For the text-containing cell, return its midpoint in [x, y] coordinate format. 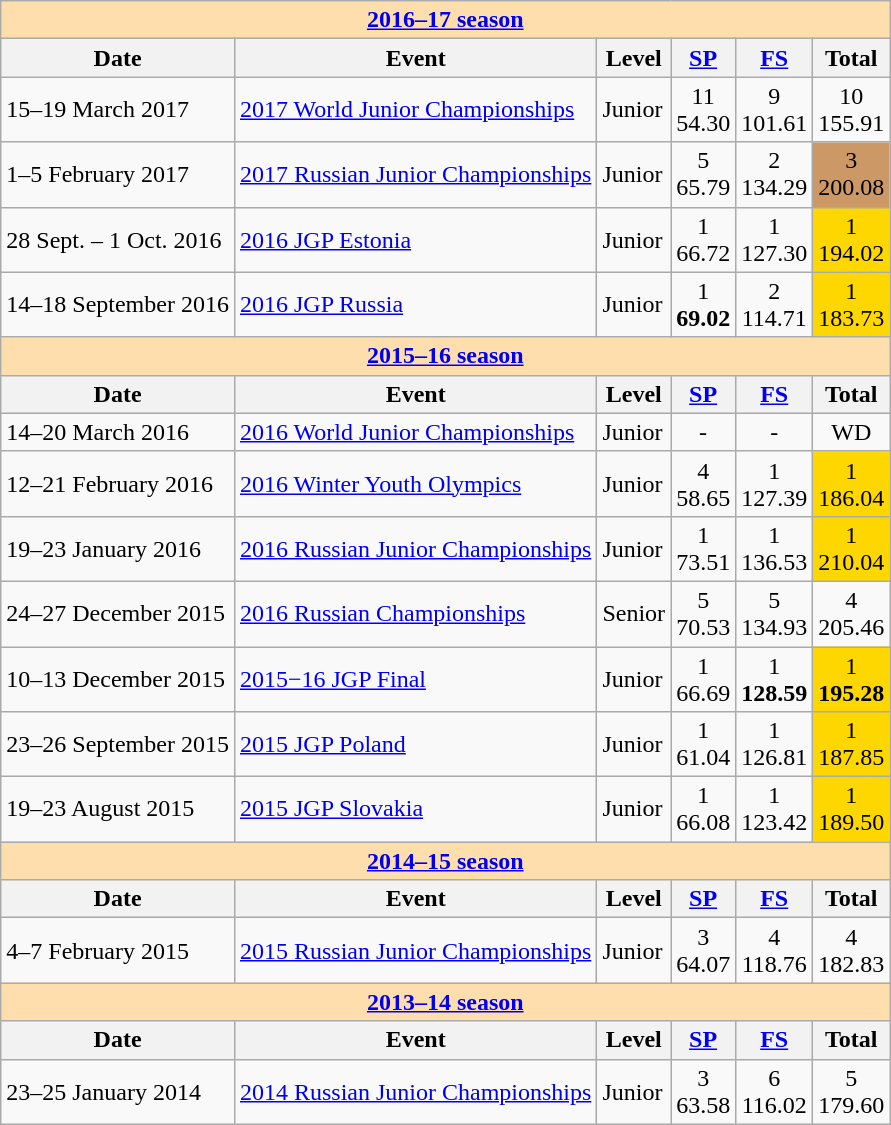
WD [852, 432]
1 195.28 [852, 678]
11 54.30 [704, 110]
19–23 August 2015 [118, 810]
2015−16 JGP Final [415, 678]
1 66.72 [704, 240]
2016 World Junior Championships [415, 432]
23–26 September 2015 [118, 744]
2016 Russian Junior Championships [415, 548]
1 69.02 [704, 304]
2015 JGP Slovakia [415, 810]
2015 JGP Poland [415, 744]
3 64.07 [704, 950]
2016–17 season [446, 20]
1 61.04 [704, 744]
2 134.29 [774, 174]
6 116.02 [774, 1092]
2013–14 season [446, 1002]
24–27 December 2015 [118, 614]
5 65.79 [704, 174]
2016 Winter Youth Olympics [415, 484]
5 134.93 [774, 614]
4 205.46 [852, 614]
2015 Russian Junior Championships [415, 950]
2017 World Junior Championships [415, 110]
1 210.04 [852, 548]
2015–16 season [446, 356]
2016 JGP Estonia [415, 240]
2016 JGP Russia [415, 304]
1–5 February 2017 [118, 174]
5 179.60 [852, 1092]
1 126.81 [774, 744]
1 187.85 [852, 744]
4–7 February 2015 [118, 950]
2017 Russian Junior Championships [415, 174]
1 66.08 [704, 810]
10–13 December 2015 [118, 678]
1 73.51 [704, 548]
1 136.53 [774, 548]
1 183.73 [852, 304]
14–18 September 2016 [118, 304]
1 194.02 [852, 240]
3 63.58 [704, 1092]
2014 Russian Junior Championships [415, 1092]
1 127.39 [774, 484]
12–21 February 2016 [118, 484]
1 189.50 [852, 810]
2014–15 season [446, 861]
2016 Russian Championships [415, 614]
28 Sept. – 1 Oct. 2016 [118, 240]
9 101.61 [774, 110]
1 123.42 [774, 810]
1 128.59 [774, 678]
1 127.30 [774, 240]
1 66.69 [704, 678]
5 70.53 [704, 614]
3 200.08 [852, 174]
4 182.83 [852, 950]
Senior [634, 614]
23–25 January 2014 [118, 1092]
4 118.76 [774, 950]
19–23 January 2016 [118, 548]
10 155.91 [852, 110]
14–20 March 2016 [118, 432]
15–19 March 2017 [118, 110]
2 114.71 [774, 304]
4 58.65 [704, 484]
1 186.04 [852, 484]
